Scan for the cell matching the given text and deliver its [x, y] coordinate at center. 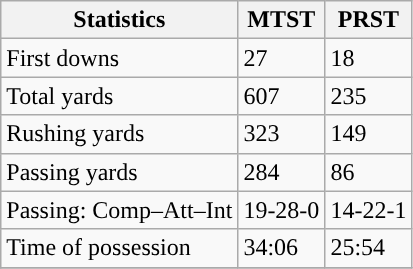
25:54 [368, 248]
Passing yards [120, 172]
Total yards [120, 96]
MTST [282, 20]
First downs [120, 58]
19-28-0 [282, 210]
34:06 [282, 248]
Passing: Comp–Att–Int [120, 210]
323 [282, 134]
27 [282, 58]
Statistics [120, 20]
149 [368, 134]
18 [368, 58]
284 [282, 172]
607 [282, 96]
14-22-1 [368, 210]
86 [368, 172]
Rushing yards [120, 134]
Time of possession [120, 248]
PRST [368, 20]
235 [368, 96]
